Provide the (X, Y) coordinate of the cell's center where the given text is located.  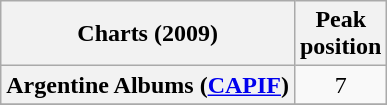
Peakposition (340, 34)
Argentine Albums (CAPIF) (148, 85)
7 (340, 85)
Charts (2009) (148, 34)
